Provide the [x, y] coordinate of the cell's center where the given text is located.  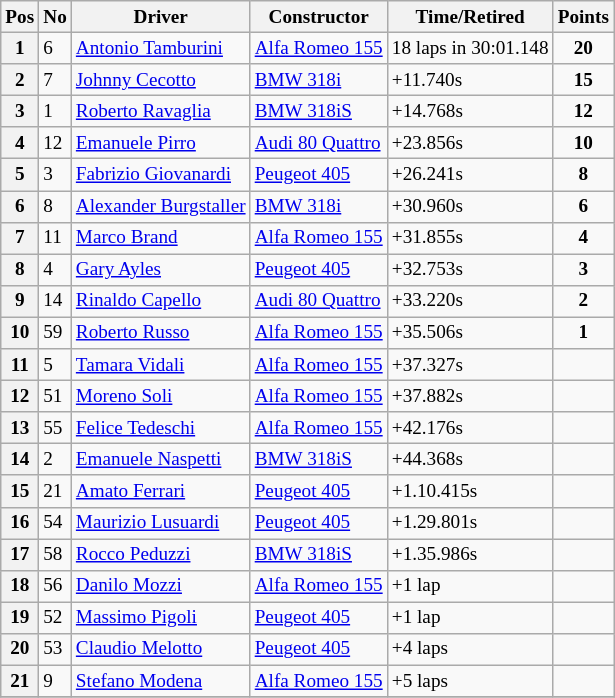
+32.753s [470, 270]
56 [56, 586]
+44.368s [470, 460]
Points [583, 17]
+26.241s [470, 175]
52 [56, 618]
Tamara Vidali [160, 365]
Antonio Tamburini [160, 48]
Constructor [318, 17]
+37.882s [470, 396]
Roberto Ravaglia [160, 111]
18 laps in 30:01.148 [470, 48]
Moreno Soli [160, 396]
Maurizio Lusuardi [160, 523]
55 [56, 428]
Amato Ferrari [160, 491]
Emanuele Pirro [160, 143]
+11.740s [470, 80]
17 [20, 554]
13 [20, 428]
+35.506s [470, 333]
+30.960s [470, 206]
Fabrizio Giovanardi [160, 175]
+4 laps [470, 649]
Emanuele Naspetti [160, 460]
19 [20, 618]
+42.176s [470, 428]
53 [56, 649]
51 [56, 396]
+14.768s [470, 111]
+37.327s [470, 365]
Pos [20, 17]
Time/Retired [470, 17]
18 [20, 586]
Massimo Pigoli [160, 618]
Gary Ayles [160, 270]
Alexander Burgstaller [160, 206]
Driver [160, 17]
+23.856s [470, 143]
+5 laps [470, 681]
Rocco Peduzzi [160, 554]
Danilo Mozzi [160, 586]
No [56, 17]
59 [56, 333]
+1.35.986s [470, 554]
Felice Tedeschi [160, 428]
Claudio Melotto [160, 649]
Stefano Modena [160, 681]
16 [20, 523]
Roberto Russo [160, 333]
Rinaldo Capello [160, 301]
+1.29.801s [470, 523]
+31.855s [470, 238]
58 [56, 554]
+1.10.415s [470, 491]
54 [56, 523]
+33.220s [470, 301]
Johnny Cecotto [160, 80]
Marco Brand [160, 238]
